Return [x, y] of the center of cell containing provided text 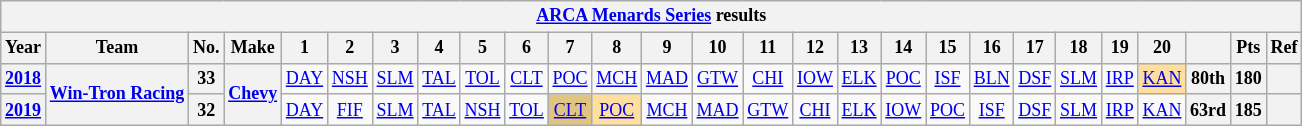
6 [526, 48]
1 [304, 48]
16 [992, 48]
15 [948, 48]
11 [768, 48]
80th [1208, 78]
180 [1248, 78]
Win-Tron Racing [116, 94]
Ref [1284, 48]
Team [116, 48]
5 [482, 48]
No. [206, 48]
2018 [24, 78]
33 [206, 78]
12 [816, 48]
9 [668, 48]
3 [395, 48]
10 [718, 48]
185 [1248, 110]
32 [206, 110]
19 [1120, 48]
Make [253, 48]
FIF [350, 110]
7 [570, 48]
14 [904, 48]
8 [617, 48]
Chevy [253, 94]
18 [1079, 48]
Pts [1248, 48]
Year [24, 48]
ARCA Menards Series results [652, 16]
4 [439, 48]
BLN [992, 78]
17 [1035, 48]
63rd [1208, 110]
2 [350, 48]
20 [1162, 48]
13 [859, 48]
2019 [24, 110]
